From the cell containing the given text, extract its center point as (X, Y) coordinate. 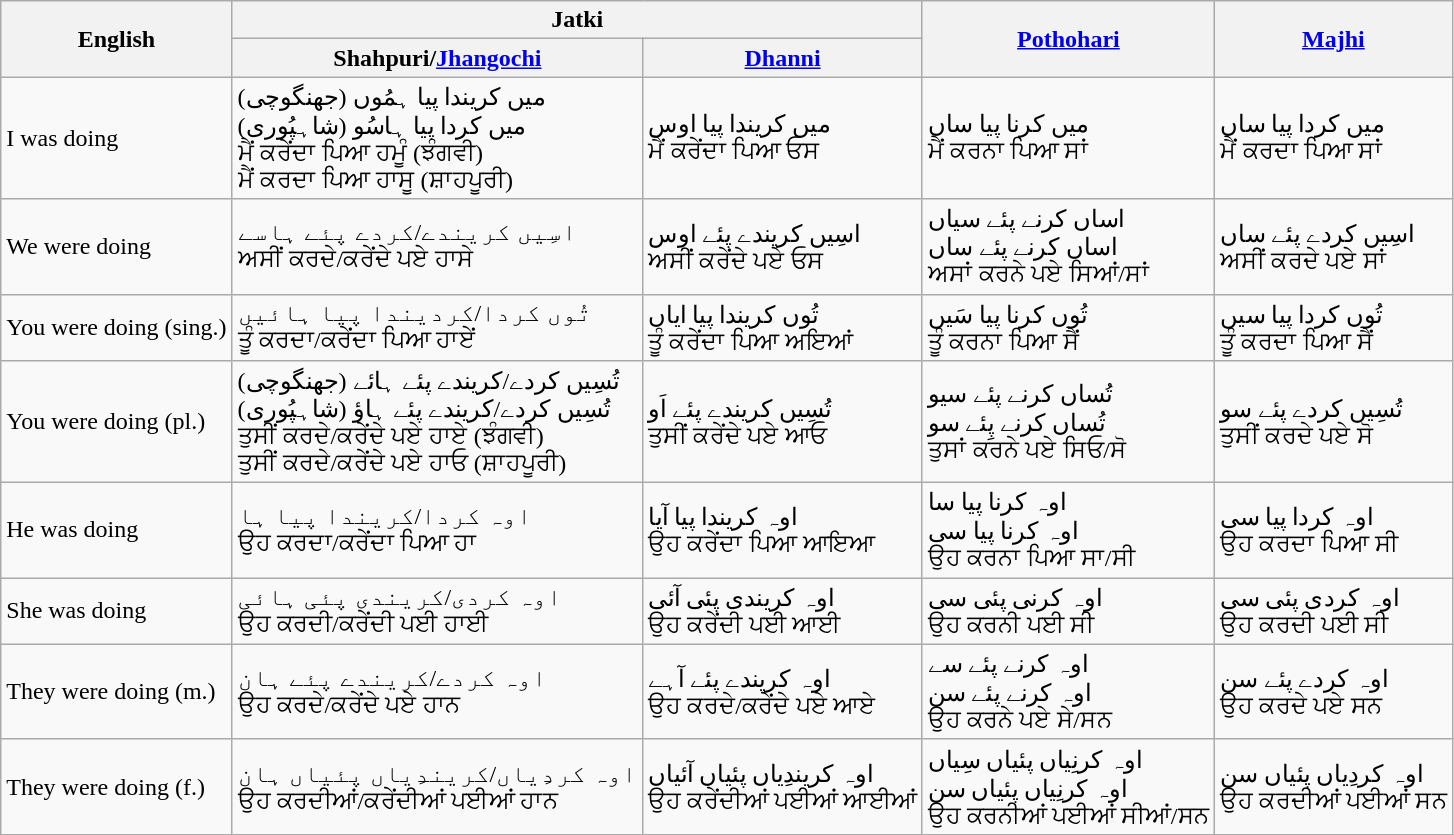
You were doing (pl.) (116, 422)
Dhanni (783, 58)
She was doing (116, 612)
اوہ کردی/کریندی پئی ہائیਉਹ ਕਰਦੀ/ਕਰੇਂਦੀ ਪਈ ਹਾਈ (438, 612)
تُسِیں کردے/کریندے پئے ہائے (جھنگوچی)تُسِیں کردے/کریندے پئے ہاؤ (شاہپُوری)ਤੁਸੀਂ ਕਰਦੇ/ਕਰੇਂਦੇ ਪਏ ਹਾਏ (ਝੰਗਵੀ)ਤੁਸੀਂ ਕਰਦੇ/ਕਰੇਂਦੇ ਪਏ ਹਾਓ (ਸ਼ਾਹਪੂਰੀ) (438, 422)
تُسِیں کردے پئے سوਤੁਸੀਂ ਕਰਦੇ ਪਏ ਸੋ (1334, 422)
تُسِیں کریندے پئے اَوਤੁਸੀਂ ਕਰੇਂਦੇ ਪਏ ਆਓ (783, 422)
He was doing (116, 530)
میں کردا پیا ساںਮੈਂ ਕਰਦਾ ਪਿਆ ਸਾਂ (1334, 138)
English (116, 39)
Majhi (1334, 39)
Pothohari (1068, 39)
تُوں کردا/کردیندا پیا ہائیںਤੂੰ ਕਰਦਾ/ਕਰੇਂਦਾ ਪਿਆ ਹਾਏਂ (438, 328)
اوہ کرنا پیا سااوہ کرنا پیا سیਉਹ ਕਰਨਾ ਪਿਆ ਸਾ/ਸੀ (1068, 530)
اوہ کردی پئی سیਉਹ ਕਰਦੀ ਪਈ ਸੀ (1334, 612)
I was doing (116, 138)
They were doing (f.) (116, 786)
تُوں کریندا پیا ایاںਤੂੰ ਕਰੇਂਦਾ ਪਿਆ ਅਇਆਂ (783, 328)
میں کریندا پیا ہمُوں (جھنگوچی)میں کردا پیا ہاسُو (شاہپُوری)ਮੈਂ ਕਰੇਂਦਾ ਪਿਆ ਹਮੂੰ (ਝੰਗਵੀ)ਮੈਂ ਕਰਦਾ ਪਿਆ ਹਾਸੂ (ਸ਼ਾਹਪੂਰੀ) (438, 138)
اوہ کریندی پئی آئیਉਹ ਕਰੇਂਦੀ ਪਈ ਆਈ (783, 612)
اسِیں کریندے پئے اوسਅਸੀਂ ਕਰੇਂਦੇ ਪਏ ਓਸ (783, 246)
اسِیں کردے پئے ساںਅਸੀਂ ਕਰਦੇ ਪਏ ਸਾਂ (1334, 246)
تُساں کرنے پئے سیوتُساں کرنے پِئے سوਤੁਸਾਂ ਕਰਨੇ ਪਏ ਸਿਓ/ਸੋ (1068, 422)
اوہ کرنِیاں پئیاں سِیاںاوہ کرنِیاں پئیاں سنਉਹ ਕਰਨੀਆਂ ਪਈਆਂ ਸੀਆਂ/ਸਨ (1068, 786)
تُوں کرنا پیا سَیںਤੂੰ ਕਰਨਾ ਪਿਆ ਸੈਂ (1068, 328)
اوہ کرنی پئی سیਉਹ ਕਰਨੀ ਪਈ ਸੀ (1068, 612)
اوہ کردے پئے سنਉਹ ਕਰਦੇ ਪਏ ਸਨ (1334, 692)
We were doing (116, 246)
اساں کرنے پئے سیاںاساں کرنے پئے ساںਅਸਾਂ ਕਰਨੇ ਪਏ ਸਿਆਂ/ਸਾਂ (1068, 246)
اوہ کردِیاں پئیاں سنਉਹ ਕਰਦੀਆਂ ਪਈਆਂ ਸਨ (1334, 786)
میں کرنا پیا ساںਮੈਂ ਕਰਨਾ ਪਿਆ ਸਾਂ (1068, 138)
You were doing (sing.) (116, 328)
اوہ کردے/کریندے پئے ہانਉਹ ਕਰਦੇ/ਕਰੇਂਦੇ ਪਏ ਹਾਨ (438, 692)
اوہ کرنے پئے سےاوہ کرنے پئے سنਉਹ ਕਰਨੇ ਪਏ ਸੇ/ਸਨ (1068, 692)
اوہ کردا/کریندا پیا ہاਉਹ ਕਰਦਾ/ਕਰੇਂਦਾ ਪਿਆ ਹਾ (438, 530)
اوہ کردا پیا سیਉਹ ਕਰਦਾ ਪਿਆ ਸੀ (1334, 530)
Shahpuri/Jhangochi (438, 58)
اوہ کریندِیاں پئیاں آئیاںਉਹ ਕਰੇਂਦੀਆਂ ਪਈਆਂ ਆਈਆਂ (783, 786)
They were doing (m.) (116, 692)
اوہ کریندے پئے آہےਉਹ ਕਰਦੇ/ਕਰੇਂਦੇ ਪਏ ਆਏ (783, 692)
اسِیں کریندے/کردے پئے ہاسےਅਸੀਂ ਕਰਦੇ/ਕਰੇਂਦੇ ਪਏ ਹਾਸੇ (438, 246)
اوہ کردِیاں/کریندِیاں پئیاں ہانਉਹ ਕਰਦੀਆਂ/ਕਰੇਂਦੀਆਂ ਪਈਆਂ ਹਾਨ (438, 786)
میں کریندا پیا اوسਮੈਂ ਕਰੇਂਦਾ ਪਿਆ ਓਸ (783, 138)
اوہ کریندا پیا آیاਉਹ ਕਰੇਂਦਾ ਪਿਆ ਆਇਆ (783, 530)
تُوں کردا پیا سیںਤੂੰ ਕਰਦਾ ਪਿਆ ਸੈਂ (1334, 328)
Jatki (577, 20)
